Extract the (X, Y) coordinate from the center of the cell holding the provided text.  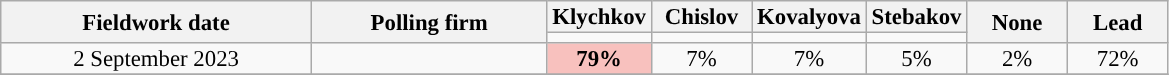
Kovalyova (809, 17)
None (1018, 22)
5% (916, 59)
79% (599, 59)
Stebakov (916, 17)
Lead (1118, 22)
Klychkov (599, 17)
Fieldwork date (156, 22)
Polling firm (429, 22)
2 September 2023 (156, 59)
72% (1118, 59)
2% (1018, 59)
Chislov (702, 17)
